Identify which cell holds the provided text, then report its (x, y) central coordinate. 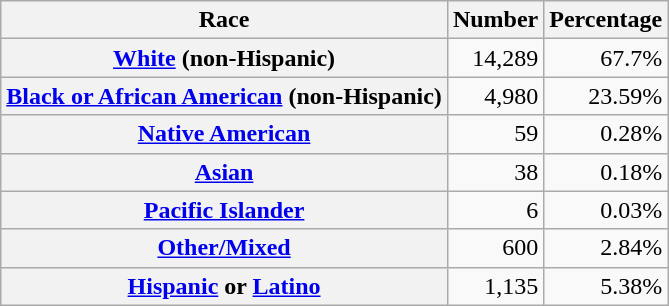
Asian (224, 172)
Black or African American (non-Hispanic) (224, 96)
Number (495, 20)
600 (495, 248)
38 (495, 172)
4,980 (495, 96)
1,135 (495, 286)
2.84% (606, 248)
59 (495, 134)
14,289 (495, 58)
0.18% (606, 172)
23.59% (606, 96)
Native American (224, 134)
5.38% (606, 286)
Other/Mixed (224, 248)
Race (224, 20)
67.7% (606, 58)
0.28% (606, 134)
0.03% (606, 210)
Pacific Islander (224, 210)
6 (495, 210)
Hispanic or Latino (224, 286)
Percentage (606, 20)
White (non-Hispanic) (224, 58)
